For the text-containing cell, return its midpoint in (x, y) coordinate format. 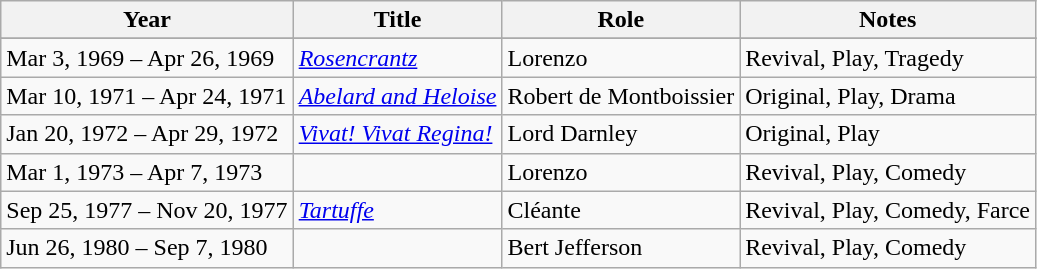
Original, Play, Drama (888, 96)
Jan 20, 1972 – Apr 29, 1972 (147, 134)
Revival, Play, Tragedy (888, 58)
Role (621, 20)
Robert de Montboissier (621, 96)
Lord Darnley (621, 134)
Tartuffe (398, 210)
Abelard and Heloise (398, 96)
Mar 1, 1973 – Apr 7, 1973 (147, 172)
Cléante (621, 210)
Rosencrantz (398, 58)
Year (147, 20)
Title (398, 20)
Mar 3, 1969 – Apr 26, 1969 (147, 58)
Original, Play (888, 134)
Sep 25, 1977 – Nov 20, 1977 (147, 210)
Bert Jefferson (621, 248)
Notes (888, 20)
Revival, Play, Comedy, Farce (888, 210)
Mar 10, 1971 – Apr 24, 1971 (147, 96)
Vivat! Vivat Regina! (398, 134)
Jun 26, 1980 – Sep 7, 1980 (147, 248)
